Extract the (x, y) coordinate from the center of the cell holding the provided text.  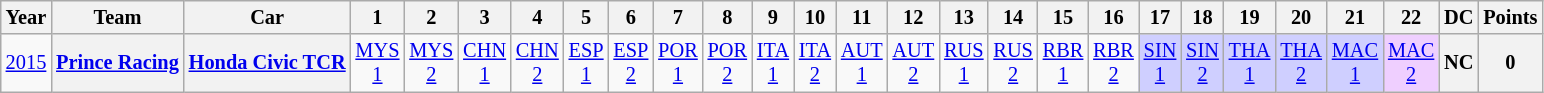
THA1 (1250, 63)
Car (268, 17)
Points (1510, 17)
12 (914, 17)
ITA2 (815, 63)
22 (1411, 17)
RBR2 (1113, 63)
13 (964, 17)
8 (728, 17)
RUS2 (1012, 63)
0 (1510, 63)
16 (1113, 17)
20 (1301, 17)
18 (1202, 17)
POR2 (728, 63)
ESP2 (630, 63)
11 (862, 17)
SIN1 (1160, 63)
Year (26, 17)
RUS1 (964, 63)
17 (1160, 17)
CHN2 (538, 63)
14 (1012, 17)
Honda Civic TCR (268, 63)
THA2 (1301, 63)
CHN1 (484, 63)
9 (773, 17)
AUT2 (914, 63)
19 (1250, 17)
MYS1 (378, 63)
10 (815, 17)
15 (1063, 17)
MAC2 (1411, 63)
Prince Racing (118, 63)
MYS2 (431, 63)
2015 (26, 63)
ITA1 (773, 63)
7 (678, 17)
NC (1458, 63)
RBR1 (1063, 63)
DC (1458, 17)
6 (630, 17)
Team (118, 17)
SIN2 (1202, 63)
AUT1 (862, 63)
POR1 (678, 63)
5 (586, 17)
21 (1355, 17)
2 (431, 17)
MAC1 (1355, 63)
1 (378, 17)
ESP1 (586, 63)
4 (538, 17)
3 (484, 17)
